Return the (x, y) coordinate for the center point of the cell that contains the specified text.  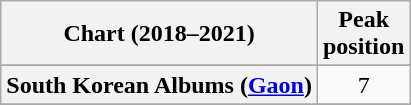
South Korean Albums (Gaon) (160, 85)
Chart (2018–2021) (160, 34)
Peakposition (363, 34)
7 (363, 85)
